Pinpoint the cell where the given text exists, returning its [X, Y] midpoint coordinate. 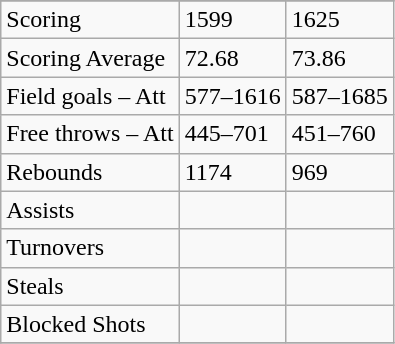
Rebounds [90, 172]
969 [340, 172]
Steals [90, 286]
577–1616 [232, 96]
Free throws – Att [90, 134]
1625 [340, 20]
Assists [90, 210]
Scoring [90, 20]
72.68 [232, 58]
451–760 [340, 134]
445–701 [232, 134]
Turnovers [90, 248]
Blocked Shots [90, 324]
587–1685 [340, 96]
Scoring Average [90, 58]
1599 [232, 20]
Field goals – Att [90, 96]
73.86 [340, 58]
1174 [232, 172]
